Pinpoint the cell where the given text exists, returning its (x, y) midpoint coordinate. 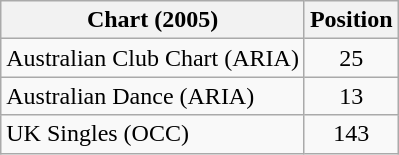
Australian Dance (ARIA) (153, 96)
UK Singles (OCC) (153, 134)
13 (351, 96)
143 (351, 134)
Chart (2005) (153, 20)
25 (351, 58)
Position (351, 20)
Australian Club Chart (ARIA) (153, 58)
